Pinpoint the cell where the given text exists, returning its (x, y) midpoint coordinate. 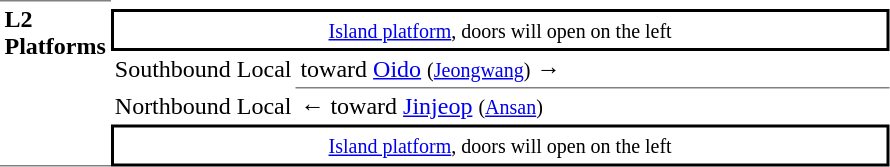
Southbound Local (203, 69)
← toward Jinjeop (Ansan) (593, 106)
Northbound Local (203, 106)
L2Platforms (55, 83)
toward Oido (Jeongwang) → (593, 69)
